Output the [x, y] coordinate of the center of the cell containing the given text.  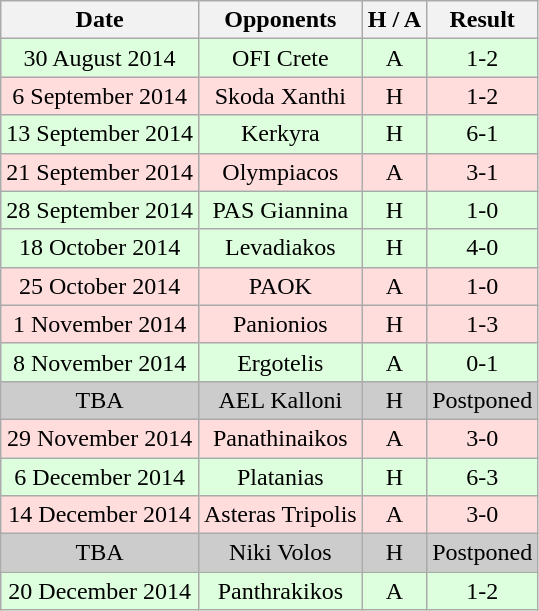
3-1 [482, 172]
Opponents [280, 20]
TBA [100, 400]
Asteras Tripolis [280, 515]
4-0 [482, 248]
6 December 2014 [100, 477]
Platanias [280, 477]
AEL Kalloni [280, 400]
25 October 2014 [100, 286]
PAS Giannina [280, 210]
Ergotelis [280, 362]
28 September 2014 [100, 210]
Panathinaikos [280, 438]
8 November 2014 [100, 362]
Levadiakos [280, 248]
1 November 2014 [100, 324]
H / A [394, 20]
6-3 [482, 477]
6 September 2014 [100, 96]
ΤΒΑ [100, 553]
Panthrakikos [280, 591]
Panionios [280, 324]
29 November 2014 [100, 438]
PAOK [280, 286]
1-3 [482, 324]
18 October 2014 [100, 248]
14 December 2014 [100, 515]
21 September 2014 [100, 172]
Result [482, 20]
30 August 2014 [100, 58]
0-1 [482, 362]
Olympiacos [280, 172]
20 December 2014 [100, 591]
Niki Volos [280, 553]
13 September 2014 [100, 134]
Skoda Xanthi [280, 96]
OFI Crete [280, 58]
Date [100, 20]
Kerkyra [280, 134]
6-1 [482, 134]
